Extract the [x, y] coordinate from the center of the cell holding the provided text.  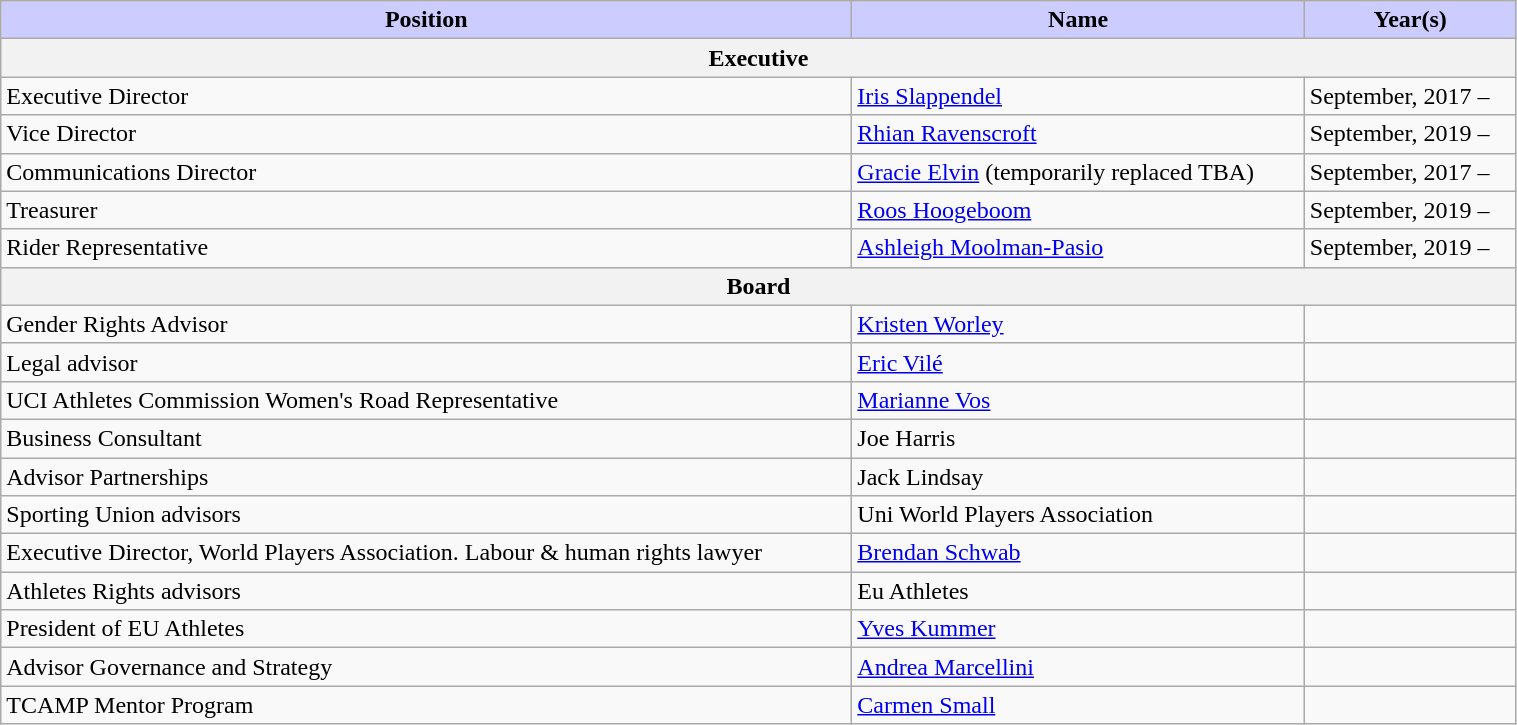
Sporting Union advisors [426, 515]
Jack Lindsay [1078, 477]
Rider Representative [426, 248]
Advisor Partnerships [426, 477]
Eric Vilé [1078, 362]
Rhian Ravenscroft [1078, 134]
Executive [758, 58]
Year(s) [1410, 20]
Carmen Small [1078, 705]
Kristen Worley [1078, 324]
Uni World Players Association [1078, 515]
Marianne Vos [1078, 400]
Gender Rights Advisor [426, 324]
Ashleigh Moolman-Pasio [1078, 248]
Iris Slappendel [1078, 96]
UCI Athletes Commission Women's Road Representative [426, 400]
Treasurer [426, 210]
Position [426, 20]
Name [1078, 20]
Yves Kummer [1078, 629]
Communications Director [426, 172]
Brendan Schwab [1078, 553]
Andrea Marcellini [1078, 667]
TCAMP Mentor Program [426, 705]
Joe Harris [1078, 438]
Executive Director [426, 96]
President of EU Athletes [426, 629]
Advisor Governance and Strategy [426, 667]
Executive Director, World Players Association. Labour & human rights lawyer [426, 553]
Business Consultant [426, 438]
Athletes Rights advisors [426, 591]
Roos Hoogeboom [1078, 210]
Vice Director [426, 134]
Eu Athletes [1078, 591]
Gracie Elvin (temporarily replaced TBA) [1078, 172]
Board [758, 286]
Legal advisor [426, 362]
